Extract the [X, Y] coordinate from the center of the cell holding the provided text.  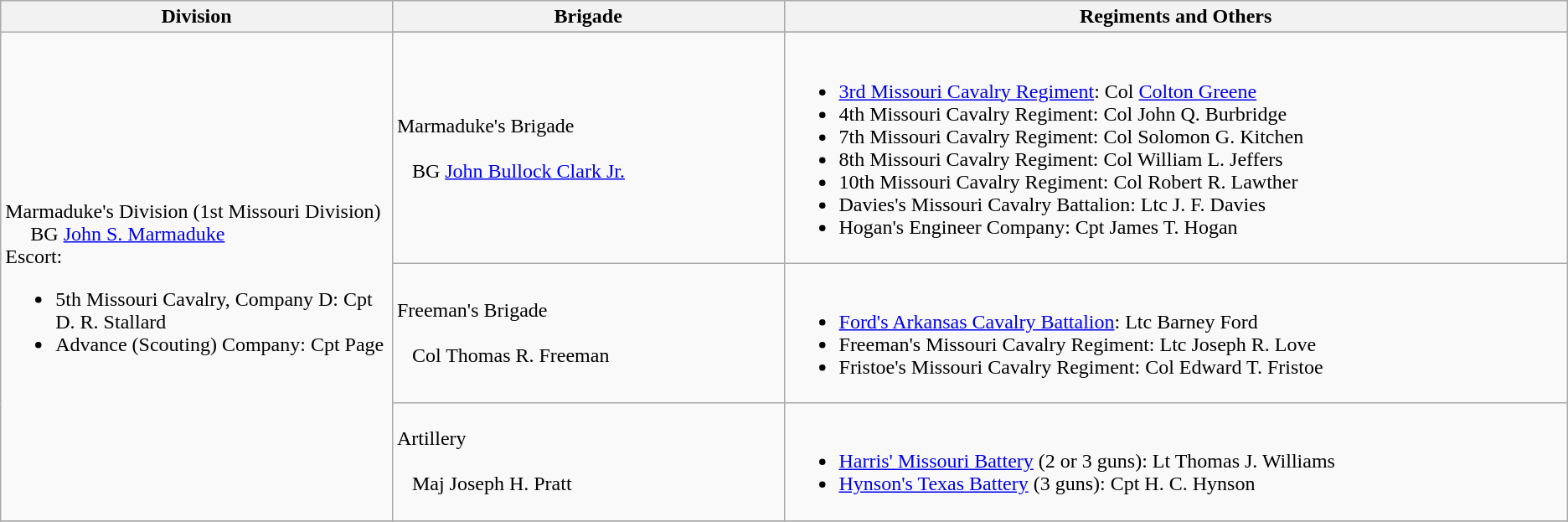
Harris' Missouri Battery (2 or 3 guns): Lt Thomas J. WilliamsHynson's Texas Battery (3 guns): Cpt H. C. Hynson [1176, 462]
Regiments and Others [1176, 17]
Brigade [588, 17]
Marmaduke's Brigade BG John Bullock Clark Jr. [588, 147]
Freeman's Brigade Col Thomas R. Freeman [588, 333]
Artillery Maj Joseph H. Pratt [588, 462]
Division [197, 17]
